For the text-containing cell, return its midpoint in [x, y] coordinate format. 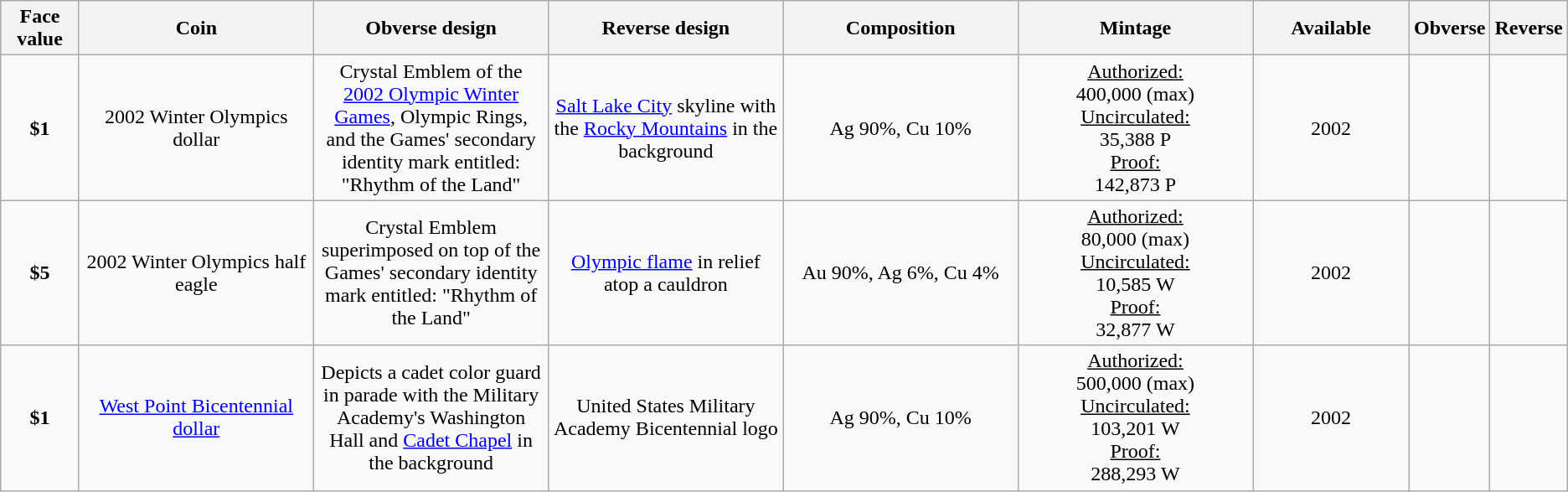
Obverse design [431, 28]
West Point Bicentennial dollar [196, 417]
Reverse design [666, 28]
Olympic flame in relief atop a cauldron [666, 273]
Reverse [1529, 28]
2002 Winter Olympics half eagle [196, 273]
Obverse [1450, 28]
Crystal Emblem of the 2002 Olympic Winter Games, Olympic Rings, and the Games' secondary identity mark entitled: "Rhythm of the Land" [431, 127]
Composition [900, 28]
Depicts a cadet color guard in parade with the Military Academy's Washington Hall and Cadet Chapel in the background [431, 417]
Authorized:400,000 (max)Uncirculated:35,388 PProof:142,873 P [1135, 127]
$5 [40, 273]
Face value [40, 28]
Au 90%, Ag 6%, Cu 4% [900, 273]
Mintage [1135, 28]
Salt Lake City skyline with the Rocky Mountains in the background [666, 127]
Authorized:500,000 (max)Uncirculated:103,201 WProof:288,293 W [1135, 417]
Authorized:80,000 (max)Uncirculated:10,585 WProof:32,877 W [1135, 273]
2002 Winter Olympics dollar [196, 127]
Available [1332, 28]
Coin [196, 28]
United States Military Academy Bicentennial logo [666, 417]
Crystal Emblem superimposed on top of the Games' secondary identity mark entitled: "Rhythm of the Land" [431, 273]
